Locate the cell with the specified text and output its [X, Y] center coordinate. 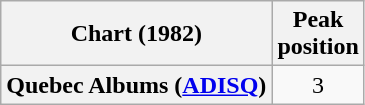
Peakposition [318, 34]
Quebec Albums (ADISQ) [136, 85]
Chart (1982) [136, 34]
3 [318, 85]
